From the cell containing the given text, extract its center point as [X, Y] coordinate. 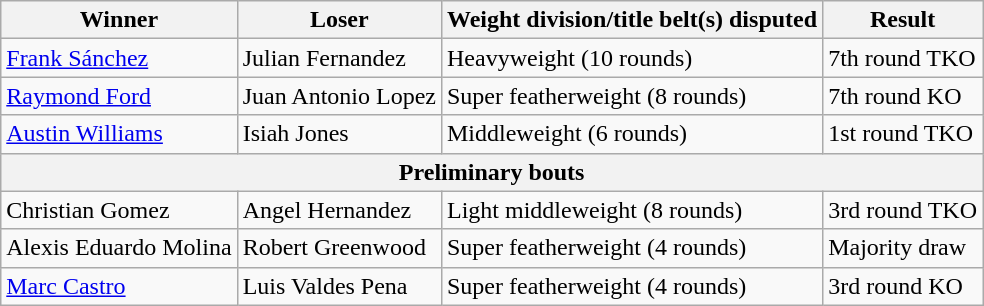
Light middleweight (8 rounds) [632, 210]
Luis Valdes Pena [339, 286]
7th round TKO [903, 58]
Weight division/title belt(s) disputed [632, 20]
Raymond Ford [119, 96]
3rd round KO [903, 286]
Super featherweight (8 rounds) [632, 96]
Heavyweight (10 rounds) [632, 58]
1st round TKO [903, 134]
Frank Sánchez [119, 58]
Loser [339, 20]
Christian Gomez [119, 210]
Juan Antonio Lopez [339, 96]
3rd round TKO [903, 210]
Marc Castro [119, 286]
Middleweight (6 rounds) [632, 134]
Austin Williams [119, 134]
Alexis Eduardo Molina [119, 248]
Angel Hernandez [339, 210]
Winner [119, 20]
Robert Greenwood [339, 248]
Majority draw [903, 248]
Isiah Jones [339, 134]
Julian Fernandez [339, 58]
Result [903, 20]
7th round KO [903, 96]
Preliminary bouts [492, 172]
